Find where the given text appears and provide that cell's center as [X, Y] coordinate. 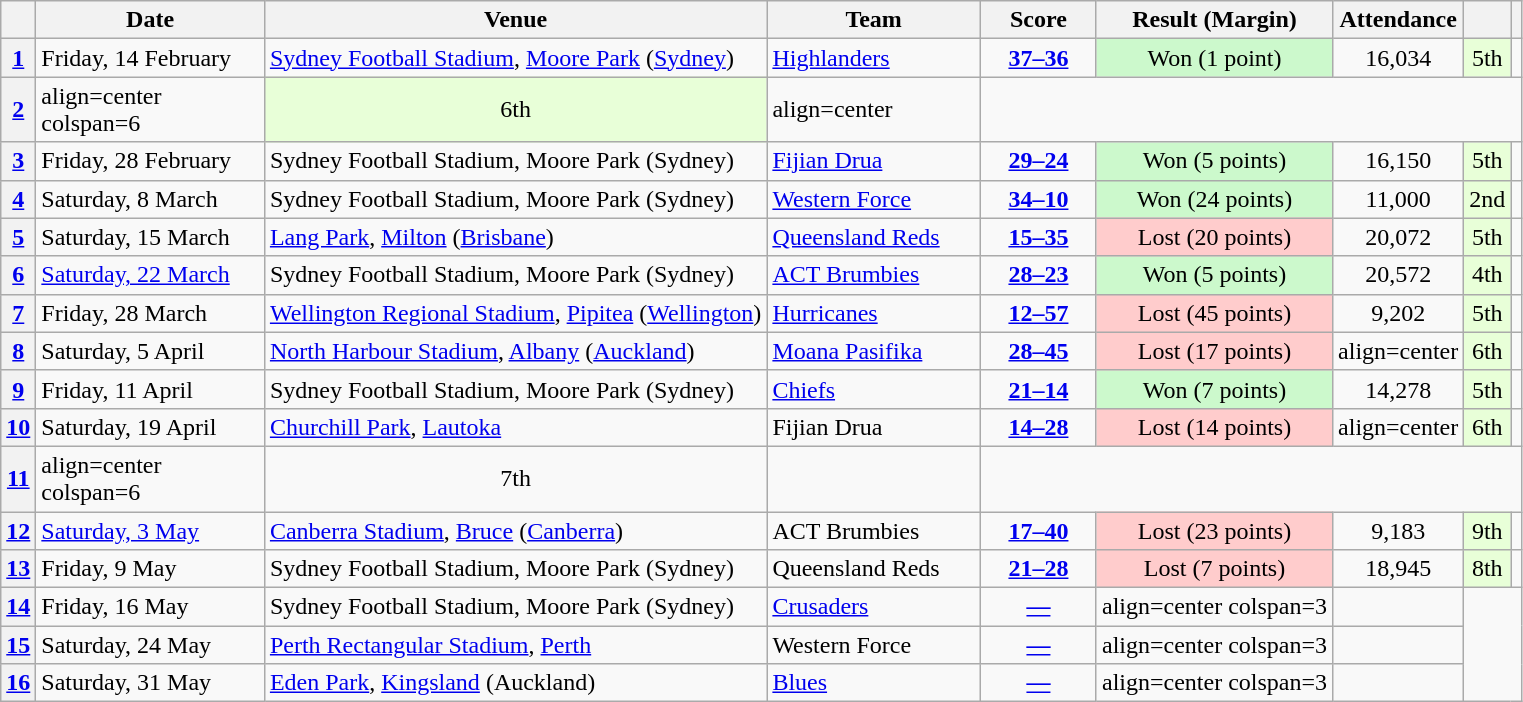
Friday, 28 March [150, 313]
Perth Rectangular Stadium, Perth [515, 645]
7 [18, 313]
Team [874, 20]
Friday, 11 April [150, 389]
20,072 [1398, 237]
Saturday, 3 May [150, 531]
13 [18, 569]
16,034 [1398, 58]
1 [18, 58]
Venue [515, 20]
11,000 [1398, 199]
Eden Park, Kingsland (Auckland) [515, 683]
16 [18, 683]
Attendance [1398, 20]
21–14 [1038, 389]
Score [1038, 20]
15–35 [1038, 237]
18,945 [1398, 569]
15 [18, 645]
28–23 [1038, 275]
Won (7 points) [1214, 389]
21–28 [1038, 569]
9 [18, 389]
Saturday, 8 March [150, 199]
Moana Pasifika [874, 351]
Lost (20 points) [1214, 237]
Saturday, 24 May [150, 645]
9th [1488, 531]
8 [18, 351]
6 [18, 275]
Canberra Stadium, Bruce (Canberra) [515, 531]
Lost (45 points) [1214, 313]
Saturday, 31 May [150, 683]
10 [18, 427]
4 [18, 199]
16,150 [1398, 161]
Crusaders [874, 607]
Result (Margin) [1214, 20]
Date [150, 20]
Won (1 point) [1214, 58]
2 [18, 110]
Lost (17 points) [1214, 351]
Won (24 points) [1214, 199]
Friday, 16 May [150, 607]
Friday, 28 February [150, 161]
Lost (14 points) [1214, 427]
2nd [1488, 199]
Chiefs [874, 389]
Blues [874, 683]
28–45 [1038, 351]
29–24 [1038, 161]
Saturday, 5 April [150, 351]
Lost (7 points) [1214, 569]
12 [18, 531]
8th [1488, 569]
Saturday, 22 March [150, 275]
14 [18, 607]
12–57 [1038, 313]
4th [1488, 275]
37–36 [1038, 58]
Churchill Park, Lautoka [515, 427]
11 [18, 478]
9,183 [1398, 531]
9,202 [1398, 313]
7th [515, 478]
Saturday, 19 April [150, 427]
34–10 [1038, 199]
Friday, 14 February [150, 58]
14,278 [1398, 389]
20,572 [1398, 275]
3 [18, 161]
Lang Park, Milton (Brisbane) [515, 237]
5 [18, 237]
Wellington Regional Stadium, Pipitea (Wellington) [515, 313]
Lost (23 points) [1214, 531]
14–28 [1038, 427]
Friday, 9 May [150, 569]
17–40 [1038, 531]
Highlanders [874, 58]
Hurricanes [874, 313]
North Harbour Stadium, Albany (Auckland) [515, 351]
Saturday, 15 March [150, 237]
